Identify which cell holds the provided text, then report its (X, Y) central coordinate. 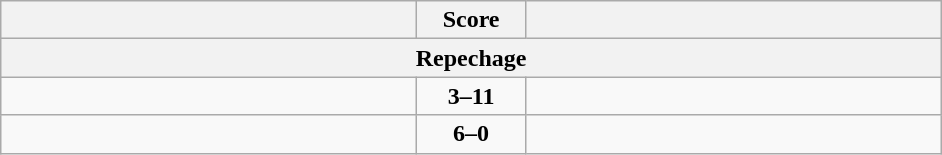
6–0 (472, 134)
Score (472, 20)
3–11 (472, 96)
Repechage (472, 58)
